Detect which cell encompasses the target text, then output its [X, Y] center coordinate. 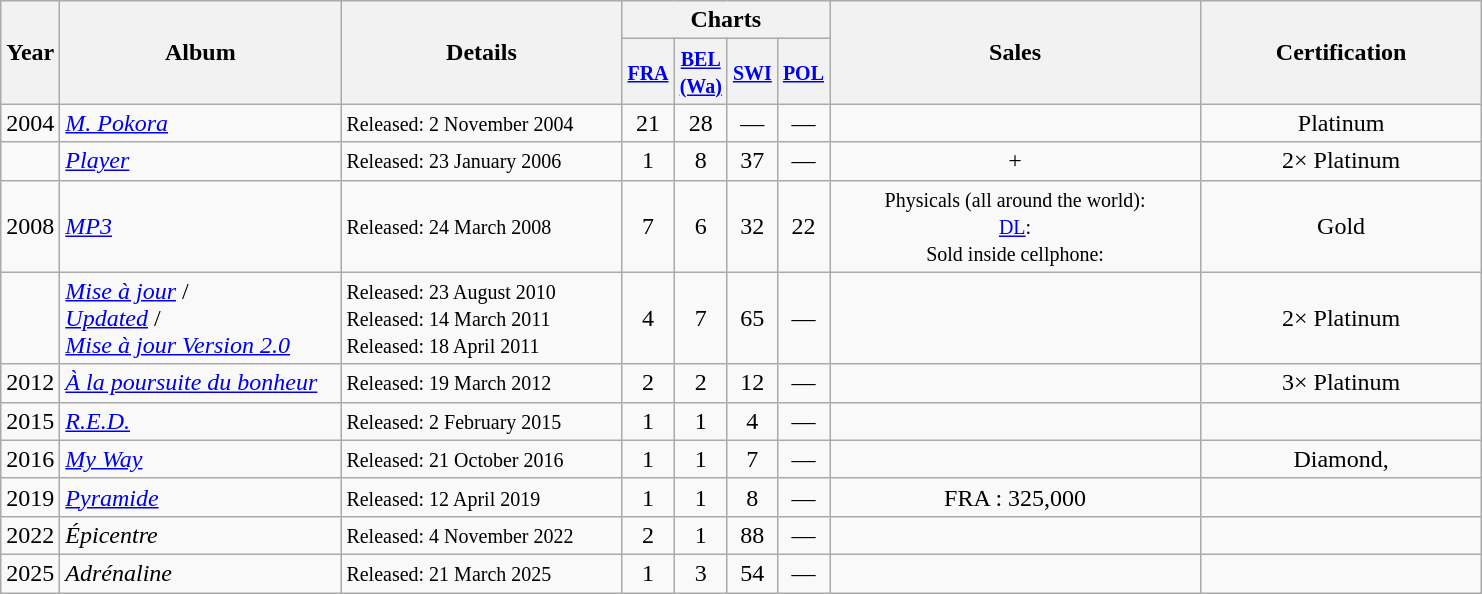
Pyramide [200, 497]
2012 [30, 383]
2016 [30, 459]
Sales [1016, 52]
Platinum [1342, 123]
Released: 4 November 2022 [482, 535]
Charts [726, 20]
Released: 24 March 2008 [482, 226]
54 [752, 573]
Mise à jour /Updated /Mise à jour Version 2.0 [200, 318]
32 [752, 226]
28 [700, 123]
M. Pokora [200, 123]
2022 [30, 535]
2008 [30, 226]
2015 [30, 421]
Épicentre [200, 535]
22 [803, 226]
FRA [648, 72]
Details [482, 52]
Physicals (all around the world): DL: Sold inside cellphone: [1016, 226]
R.E.D. [200, 421]
Released: 12 April 2019 [482, 497]
Gold [1342, 226]
BEL(Wa) [700, 72]
Released: 21 October 2016 [482, 459]
À la poursuite du bonheur [200, 383]
Released: 2 November 2004 [482, 123]
Year [30, 52]
2025 [30, 573]
Released: 23 August 2010Released: 14 March 2011Released: 18 April 2011 [482, 318]
My Way [200, 459]
12 [752, 383]
2004 [30, 123]
Released: 23 January 2006 [482, 161]
3× Platinum [1342, 383]
3 [700, 573]
6 [700, 226]
Adrénaline [200, 573]
SWI [752, 72]
Released: 2 February 2015 [482, 421]
Certification [1342, 52]
Released: 21 March 2025 [482, 573]
POL [803, 72]
65 [752, 318]
21 [648, 123]
88 [752, 535]
+ [1016, 161]
FRA : 325,000 [1016, 497]
Released: 19 March 2012 [482, 383]
MP3 [200, 226]
Diamond, [1342, 459]
Album [200, 52]
Player [200, 161]
2019 [30, 497]
37 [752, 161]
